From the cell containing the given text, extract its center point as (X, Y) coordinate. 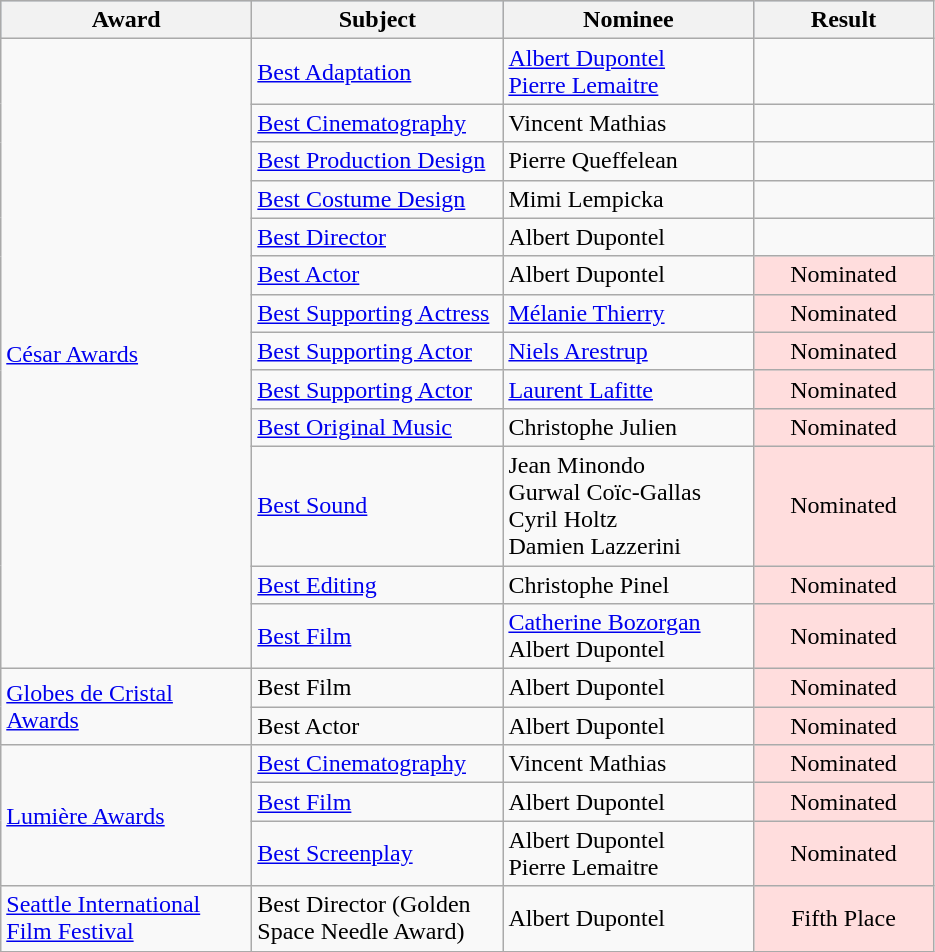
Niels Arestrup (628, 351)
Pierre Queffelean (628, 161)
Best Original Music (378, 427)
Jean MinondoGurwal Coïc-GallasCyril HoltzDamien Lazzerini (628, 506)
Award (126, 20)
Fifth Place (844, 918)
Nominee (628, 20)
Best Adaptation (378, 72)
Best Director (378, 237)
Catherine BozorganAlbert Dupontel (628, 636)
César Awards (126, 354)
Seattle International Film Festival (126, 918)
Lumière Awards (126, 816)
Mélanie Thierry (628, 313)
Laurent Lafitte (628, 389)
Best Supporting Actress (378, 313)
Best Production Design (378, 161)
Best Editing (378, 585)
Subject (378, 20)
Best Screenplay (378, 854)
Best Director (Golden Space Needle Award) (378, 918)
Christophe Julien (628, 427)
Best Sound (378, 506)
Result (844, 20)
Christophe Pinel (628, 585)
Mimi Lempicka (628, 199)
Globes de Cristal Awards (126, 707)
Best Costume Design (378, 199)
